Return the [x, y] coordinate for the center point of the cell that contains the specified text.  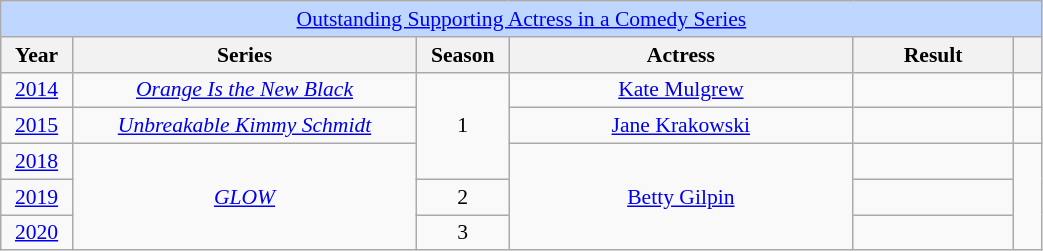
Result [933, 55]
Year [37, 55]
2 [463, 197]
Season [463, 55]
Kate Mulgrew [681, 90]
3 [463, 233]
Outstanding Supporting Actress in a Comedy Series [522, 19]
1 [463, 126]
2019 [37, 197]
Series [244, 55]
Betty Gilpin [681, 198]
2020 [37, 233]
Orange Is the New Black [244, 90]
Jane Krakowski [681, 126]
2015 [37, 126]
GLOW [244, 198]
2014 [37, 90]
Actress [681, 55]
Unbreakable Kimmy Schmidt [244, 126]
2018 [37, 162]
